Capture the cell that displays the provided text and extract its (x, y) central coordinate. 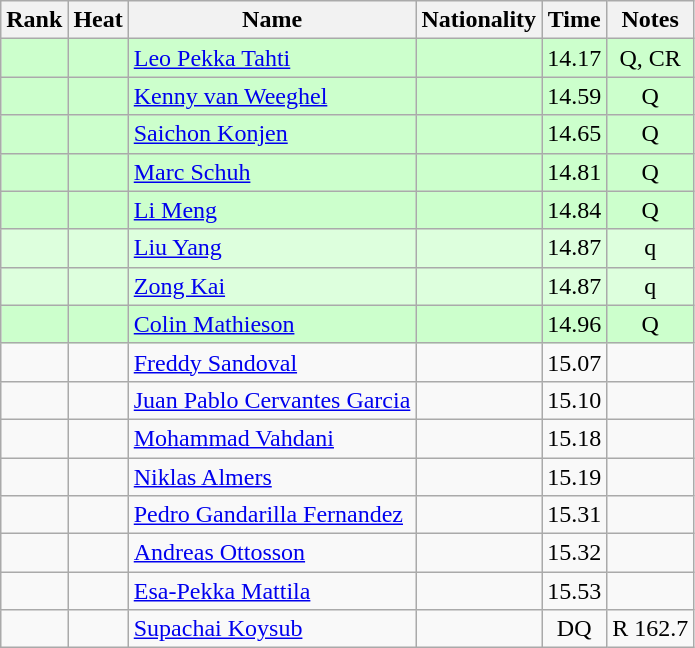
14.59 (574, 96)
14.65 (574, 134)
Colin Mathieson (272, 324)
Juan Pablo Cervantes Garcia (272, 400)
Mohammad Vahdani (272, 438)
Nationality (479, 20)
Rank (34, 20)
Li Meng (272, 210)
Andreas Ottosson (272, 553)
Marc Schuh (272, 172)
Liu Yang (272, 248)
Leo Pekka Tahti (272, 58)
Q, CR (650, 58)
15.19 (574, 477)
15.53 (574, 591)
DQ (574, 629)
Zong Kai (272, 286)
R 162.7 (650, 629)
15.07 (574, 362)
Esa-Pekka Mattila (272, 591)
Saichon Konjen (272, 134)
15.18 (574, 438)
Kenny van Weeghel (272, 96)
Notes (650, 20)
Pedro Gandarilla Fernandez (272, 515)
15.32 (574, 553)
15.31 (574, 515)
Freddy Sandoval (272, 362)
Name (272, 20)
14.84 (574, 210)
14.17 (574, 58)
Supachai Koysub (272, 629)
14.81 (574, 172)
Niklas Almers (272, 477)
Heat (98, 20)
Time (574, 20)
15.10 (574, 400)
14.96 (574, 324)
